Output the [x, y] coordinate of the center of the cell containing the given text.  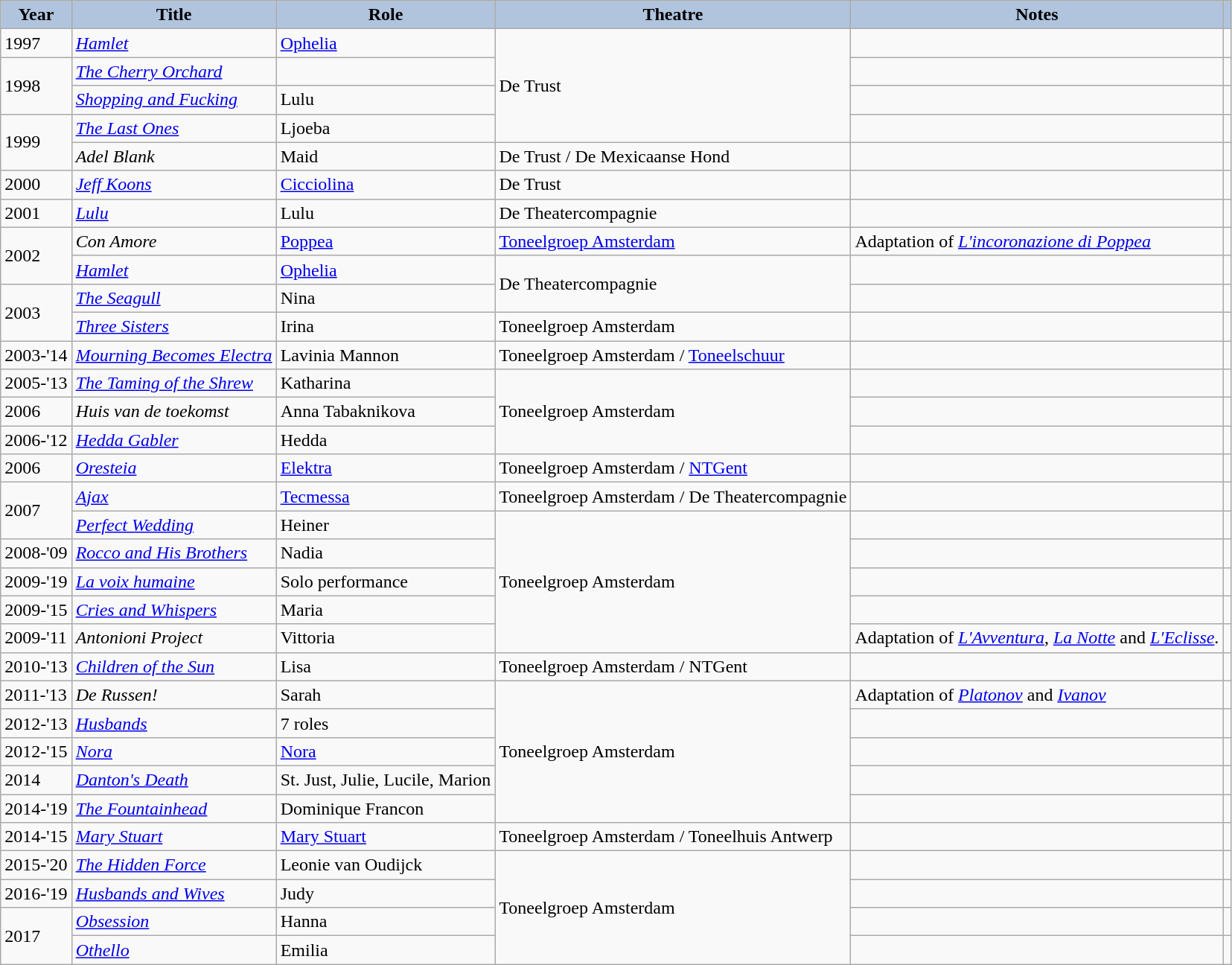
The Seagull [174, 298]
Obsession [174, 922]
Jeff Koons [174, 185]
Cicciolina [386, 185]
2003 [36, 312]
Oresteia [174, 468]
The Last Ones [174, 128]
Poppea [386, 241]
Husbands and Wives [174, 894]
2005-'13 [36, 383]
Shopping and Fucking [174, 100]
Con Amore [174, 241]
1998 [36, 86]
Ajax [174, 497]
Mourning Becomes Electra [174, 355]
Hedda [386, 440]
Nina [386, 298]
The Taming of the Shrew [174, 383]
2016-'19 [36, 894]
2001 [36, 213]
Heiner [386, 525]
The Fountainhead [174, 808]
Dominique Francon [386, 808]
Rocco and His Brothers [174, 553]
2002 [36, 255]
Maria [386, 610]
Perfect Wedding [174, 525]
Adaptation of L'Avventura, La Notte and L'Eclisse. [1037, 638]
2000 [36, 185]
Adel Blank [174, 156]
Judy [386, 894]
Cries and Whispers [174, 610]
1999 [36, 142]
Lisa [386, 666]
Sarah [386, 695]
Theatre [673, 15]
Anna Tabaknikova [386, 412]
Danton's Death [174, 780]
Tecmessa [386, 497]
Antonioni Project [174, 638]
Notes [1037, 15]
Irina [386, 326]
2012-'15 [36, 751]
Katharina [386, 383]
2009-'15 [36, 610]
Hedda Gabler [174, 440]
2008-'09 [36, 553]
The Cherry Orchard [174, 71]
Children of the Sun [174, 666]
The Hidden Force [174, 865]
Huis van de toekomst [174, 412]
Adaptation of Platonov and Ivanov [1037, 695]
Elektra [386, 468]
7 roles [386, 723]
Toneelgroep Amsterdam / Toneelschuur [673, 355]
2017 [36, 936]
Ljoeba [386, 128]
2010-'13 [36, 666]
Maid [386, 156]
1997 [36, 43]
St. Just, Julie, Lucile, Marion [386, 780]
Othello [174, 950]
Nadia [386, 553]
2011-'13 [36, 695]
2006-'12 [36, 440]
2014-'19 [36, 808]
2007 [36, 511]
Toneelgroep Amsterdam / Toneelhuis Antwerp [673, 837]
2009-'19 [36, 582]
2015-'20 [36, 865]
De Trust / De Mexicaanse Hond [673, 156]
Leonie van Oudijck [386, 865]
2009-'11 [36, 638]
Three Sisters [174, 326]
Role [386, 15]
Emilia [386, 950]
Vittoria [386, 638]
2012-'13 [36, 723]
Title [174, 15]
La voix humaine [174, 582]
Year [36, 15]
Toneelgroep Amsterdam / De Theatercompagnie [673, 497]
Hanna [386, 922]
Adaptation of L'incoronazione di Poppea [1037, 241]
2014 [36, 780]
De Russen! [174, 695]
Lavinia Mannon [386, 355]
2014-'15 [36, 837]
2003-'14 [36, 355]
Solo performance [386, 582]
Husbands [174, 723]
